Pinpoint the cell where the given text exists, returning its [x, y] midpoint coordinate. 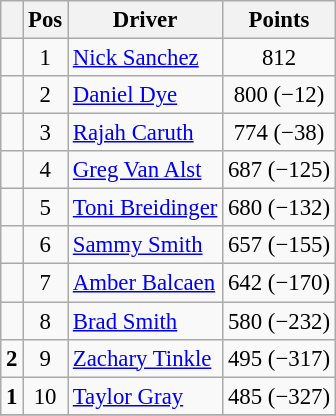
687 (−125) [280, 170]
774 (−38) [280, 133]
657 (−155) [280, 245]
580 (−232) [280, 321]
Greg Van Alst [146, 170]
Rajah Caruth [146, 133]
7 [46, 283]
6 [46, 245]
642 (−170) [280, 283]
8 [46, 321]
Sammy Smith [146, 245]
3 [46, 133]
Brad Smith [146, 321]
680 (−132) [280, 208]
495 (−317) [280, 358]
Toni Breidinger [146, 208]
4 [46, 170]
Pos [46, 20]
Points [280, 20]
10 [46, 396]
812 [280, 58]
800 (−12) [280, 95]
Taylor Gray [146, 396]
5 [46, 208]
Daniel Dye [146, 95]
9 [46, 358]
Zachary Tinkle [146, 358]
Nick Sanchez [146, 58]
Amber Balcaen [146, 283]
485 (−327) [280, 396]
Driver [146, 20]
